Return the [X, Y] coordinate for the center point of the cell that contains the specified text.  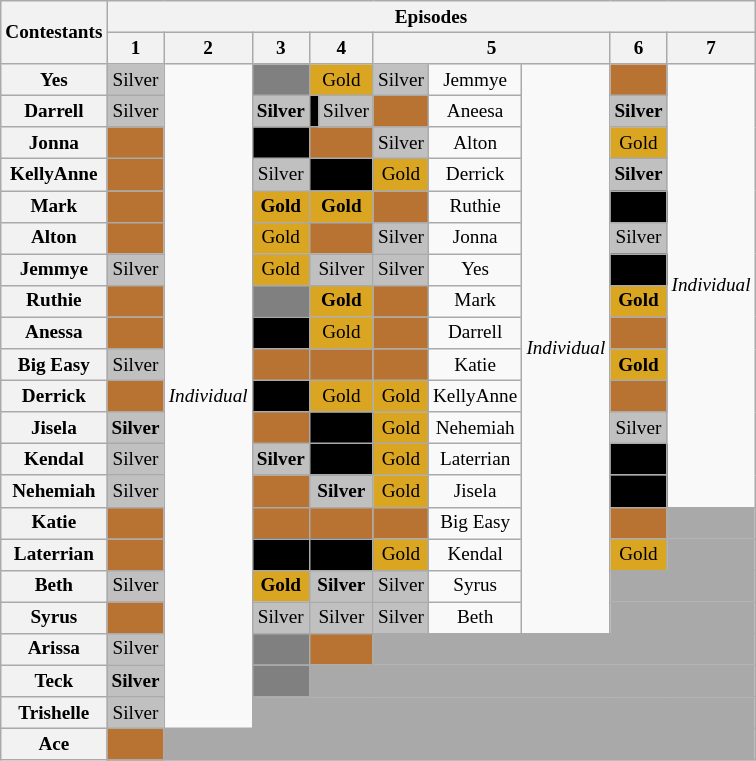
4 [341, 48]
Ace [54, 744]
Trishelle [54, 713]
Anessa [54, 333]
3 [280, 48]
Aneesa [474, 111]
Contestants [54, 32]
1 [136, 48]
Teck [54, 681]
6 [638, 48]
Arissa [54, 649]
7 [711, 48]
5 [491, 48]
Episodes [431, 17]
2 [208, 48]
